Scan for the cell matching the given text and deliver its (x, y) coordinate at center. 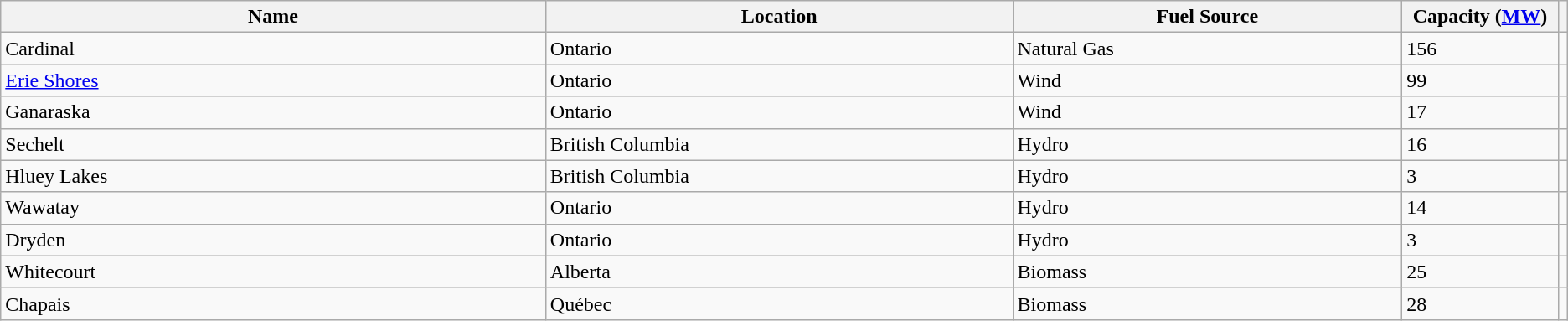
Dryden (273, 240)
Québec (779, 303)
Fuel Source (1208, 17)
Cardinal (273, 49)
Ganaraska (273, 112)
Wawatay (273, 208)
28 (1480, 303)
Chapais (273, 303)
Whitecourt (273, 272)
99 (1480, 80)
Natural Gas (1208, 49)
Hluey Lakes (273, 176)
14 (1480, 208)
Capacity (MW) (1480, 17)
17 (1480, 112)
Erie Shores (273, 80)
Name (273, 17)
Sechelt (273, 144)
Alberta (779, 272)
16 (1480, 144)
156 (1480, 49)
Location (779, 17)
25 (1480, 272)
